Output the [X, Y] coordinate of the center of the cell containing the given text.  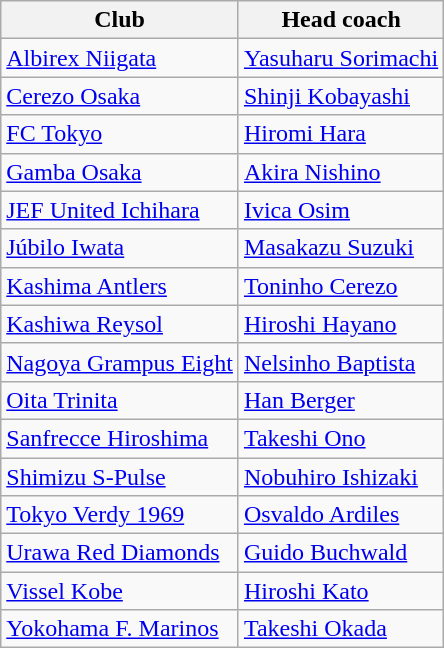
Nagoya Grampus Eight [120, 362]
Takeshi Ono [340, 438]
JEF United Ichihara [120, 210]
Yokohama F. Marinos [120, 629]
Albirex Niigata [120, 58]
Akira Nishino [340, 172]
Club [120, 20]
Hiroshi Hayano [340, 324]
FC Tokyo [120, 134]
Kashima Antlers [120, 286]
Osvaldo Ardiles [340, 515]
Júbilo Iwata [120, 248]
Sanfrecce Hiroshima [120, 438]
Cerezo Osaka [120, 96]
Takeshi Okada [340, 629]
Hiromi Hara [340, 134]
Tokyo Verdy 1969 [120, 515]
Hiroshi Kato [340, 591]
Urawa Red Diamonds [120, 553]
Toninho Cerezo [340, 286]
Oita Trinita [120, 400]
Shimizu S-Pulse [120, 477]
Nobuhiro Ishizaki [340, 477]
Kashiwa Reysol [120, 324]
Han Berger [340, 400]
Shinji Kobayashi [340, 96]
Masakazu Suzuki [340, 248]
Head coach [340, 20]
Yasuharu Sorimachi [340, 58]
Nelsinho Baptista [340, 362]
Vissel Kobe [120, 591]
Gamba Osaka [120, 172]
Guido Buchwald [340, 553]
Ivica Osim [340, 210]
